Identify which cell holds the provided text, then report its [x, y] central coordinate. 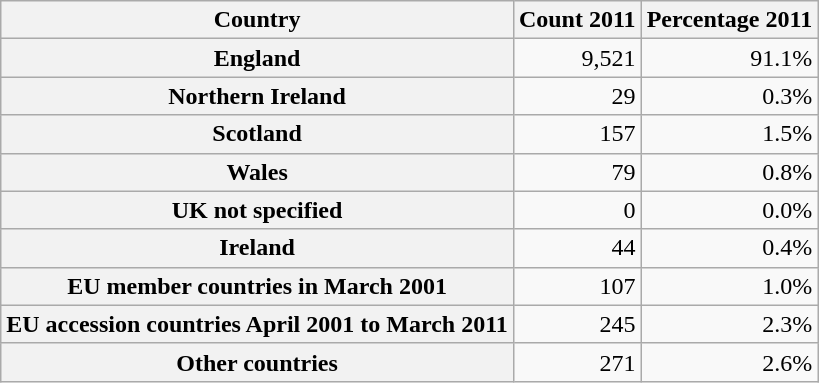
Wales [258, 172]
UK not specified [258, 210]
1.0% [730, 286]
Country [258, 20]
29 [577, 96]
Northern Ireland [258, 96]
0.0% [730, 210]
England [258, 58]
79 [577, 172]
0.3% [730, 96]
Ireland [258, 248]
44 [577, 248]
Other countries [258, 362]
107 [577, 286]
2.6% [730, 362]
0.4% [730, 248]
157 [577, 134]
Percentage 2011 [730, 20]
271 [577, 362]
EU member countries in March 2001 [258, 286]
0.8% [730, 172]
91.1% [730, 58]
EU accession countries April 2001 to March 2011 [258, 324]
245 [577, 324]
1.5% [730, 134]
9,521 [577, 58]
0 [577, 210]
Scotland [258, 134]
Count 2011 [577, 20]
2.3% [730, 324]
